Locate the cell with the specified text and output its (X, Y) center coordinate. 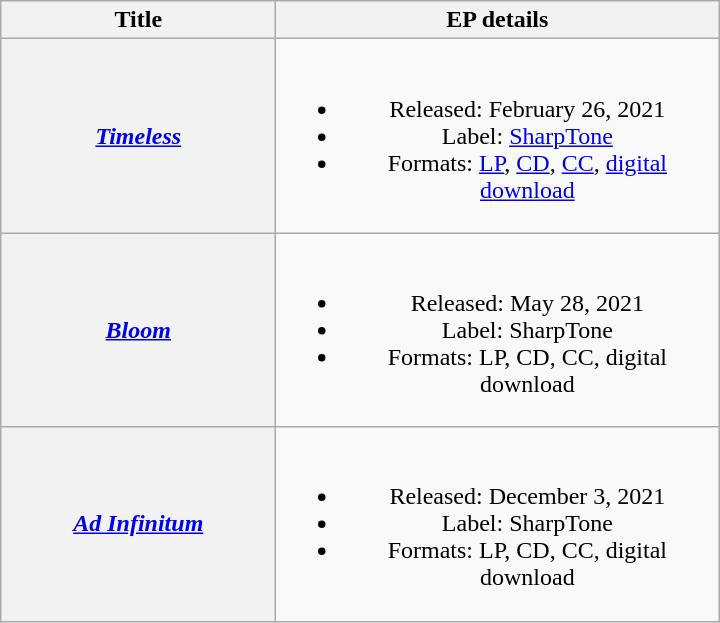
Released: May 28, 2021Label: SharpToneFormats: LP, CD, CC, digital download (498, 330)
Released: December 3, 2021Label: SharpToneFormats: LP, CD, CC, digital download (498, 524)
Bloom (138, 330)
Timeless (138, 136)
Title (138, 20)
Ad Infinitum (138, 524)
EP details (498, 20)
Released: February 26, 2021Label: SharpToneFormats: LP, CD, CC, digital download (498, 136)
